Output the (X, Y) coordinate of the center of the cell containing the given text.  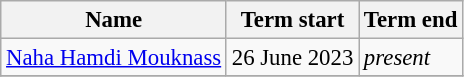
Term start (292, 20)
Term end (411, 20)
Name (114, 20)
26 June 2023 (292, 58)
present (411, 58)
Naha Hamdi Mouknass (114, 58)
